Output the [x, y] coordinate of the center of the cell containing the given text.  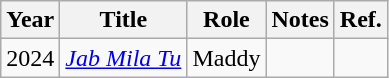
Ref. [360, 20]
Title [124, 20]
Maddy [226, 58]
Year [30, 20]
Role [226, 20]
Notes [300, 20]
2024 [30, 58]
Jab Mila Tu [124, 58]
